Determine the [x, y] coordinate at the center of the cell enclosing the given text.  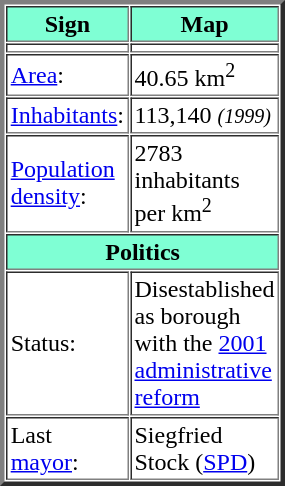
Disestablished as borough with the 2001 administrative reform [204, 343]
Status: [67, 343]
2783 inhabitants per km2 [204, 183]
Inhabitants: [67, 116]
Map [204, 24]
113,140 (1999) [204, 116]
Sign [67, 24]
Last mayor: [67, 448]
Area: [67, 75]
Politics [142, 251]
Siegfried Stock (SPD) [204, 448]
40.65 km2 [204, 75]
Population density: [67, 183]
